Locate the cell with the specified text and output its [x, y] center coordinate. 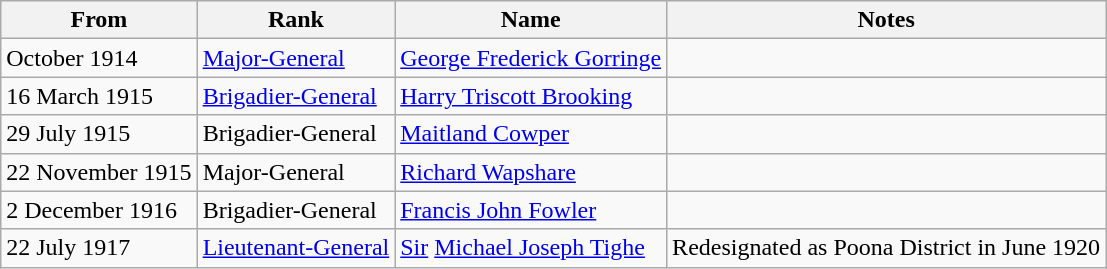
Francis John Fowler [531, 210]
Notes [886, 20]
George Frederick Gorringe [531, 58]
Rank [296, 20]
29 July 1915 [99, 134]
16 March 1915 [99, 96]
Sir Michael Joseph Tighe [531, 248]
Harry Triscott Brooking [531, 96]
October 1914 [99, 58]
Richard Wapshare [531, 172]
Lieutenant-General [296, 248]
2 December 1916 [99, 210]
Maitland Cowper [531, 134]
22 July 1917 [99, 248]
From [99, 20]
Redesignated as Poona District in June 1920 [886, 248]
Name [531, 20]
22 November 1915 [99, 172]
